Scan for the cell matching the given text and deliver its (x, y) coordinate at center. 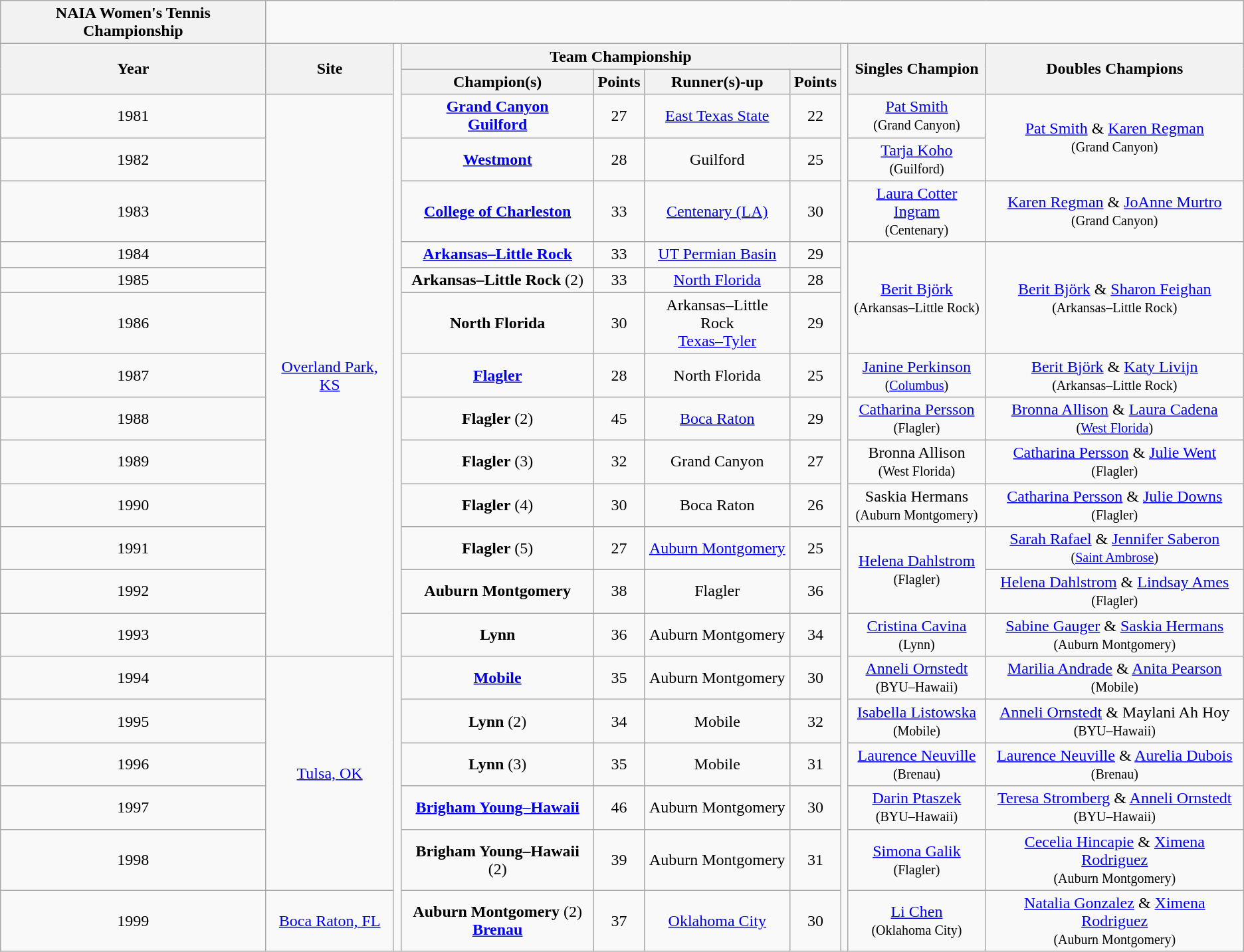
Marilia Andrade & Anita Pearson(Mobile) (1114, 678)
Cecelia Hincapie & Ximena Rodriguez(Auburn Montgomery) (1114, 860)
Lynn (497, 635)
Site (330, 69)
Brigham Young–Hawaii (2) (497, 860)
Darin Ptaszek(BYU–Hawaii) (917, 808)
Flagler (2) (497, 419)
Pat Smith(Grand Canyon) (917, 116)
Champion(s) (497, 82)
Berit Björk & Sharon Feighan(Arkansas–Little Rock) (1114, 298)
45 (619, 419)
46 (619, 808)
Flagler (5) (497, 549)
Grand Canyon (717, 461)
Bronna Allison(West Florida) (917, 461)
Brigham Young–Hawaii (497, 808)
Berit Björk & Katy Livijn(Arkansas–Little Rock) (1114, 375)
Isabella Listowska(Mobile) (917, 721)
1986 (133, 323)
Lynn (3) (497, 764)
Cristina Cavina(Lynn) (917, 635)
Singles Champion (917, 69)
Boca Raton, FL (330, 921)
Karen Regman & JoAnne Murtro(Grand Canyon) (1114, 211)
Teresa Stromberg & Anneli Ornstedt(BYU–Hawaii) (1114, 808)
1991 (133, 549)
Helena Dahlstrom(Flagler) (917, 570)
Centenary (LA) (717, 211)
22 (815, 116)
Catharina Persson(Flagler) (917, 419)
38 (619, 591)
Auburn Montgomery (2) Brenau (497, 921)
Natalia Gonzalez & Ximena Rodriguez(Auburn Montgomery) (1114, 921)
1990 (133, 505)
Westmont (497, 159)
Anneli Ornstedt(BYU–Hawaii) (917, 678)
Anneli Ornstedt & Maylani Ah Hoy(BYU–Hawaii) (1114, 721)
1997 (133, 808)
1994 (133, 678)
39 (619, 860)
1993 (133, 635)
Doubles Champions (1114, 69)
NAIA Women's Tennis Championship (133, 23)
Arkansas–Little RockTexas–Tyler (717, 323)
Grand CanyonGuilford (497, 116)
Sarah Rafael & Jennifer Saberon(Saint Ambrose) (1114, 549)
East Texas State (717, 116)
Year (133, 69)
1982 (133, 159)
Oklahoma City (717, 921)
1996 (133, 764)
Tarja Koho(Guilford) (917, 159)
1983 (133, 211)
Arkansas–Little Rock (497, 254)
Berit Björk(Arkansas–Little Rock) (917, 298)
Sabine Gauger & Saskia Hermans(Auburn Montgomery) (1114, 635)
Flagler (4) (497, 505)
37 (619, 921)
1984 (133, 254)
26 (815, 505)
Tulsa, OK (330, 773)
1981 (133, 116)
Guilford (717, 159)
Lynn (2) (497, 721)
Laurence Neuville & Aurelia Dubois(Brenau) (1114, 764)
Arkansas–Little Rock (2) (497, 280)
1985 (133, 280)
College of Charleston (497, 211)
1998 (133, 860)
Saskia Hermans(Auburn Montgomery) (917, 505)
Team Championship (621, 56)
Flagler (3) (497, 461)
1989 (133, 461)
Laura Cotter Ingram(Centenary) (917, 211)
1988 (133, 419)
1995 (133, 721)
Catharina Persson & Julie Downs(Flagler) (1114, 505)
Simona Galik(Flagler) (917, 860)
1999 (133, 921)
Helena Dahlstrom & Lindsay Ames(Flagler) (1114, 591)
Bronna Allison & Laura Cadena(West Florida) (1114, 419)
Runner(s)-up (717, 82)
1992 (133, 591)
Laurence Neuville(Brenau) (917, 764)
1987 (133, 375)
Overland Park, KS (330, 375)
Li Chen(Oklahoma City) (917, 921)
Catharina Persson & Julie Went(Flagler) (1114, 461)
Janine Perkinson(Columbus) (917, 375)
UT Permian Basin (717, 254)
Pat Smith & Karen Regman(Grand Canyon) (1114, 138)
